Capture the cell that displays the provided text and extract its (x, y) central coordinate. 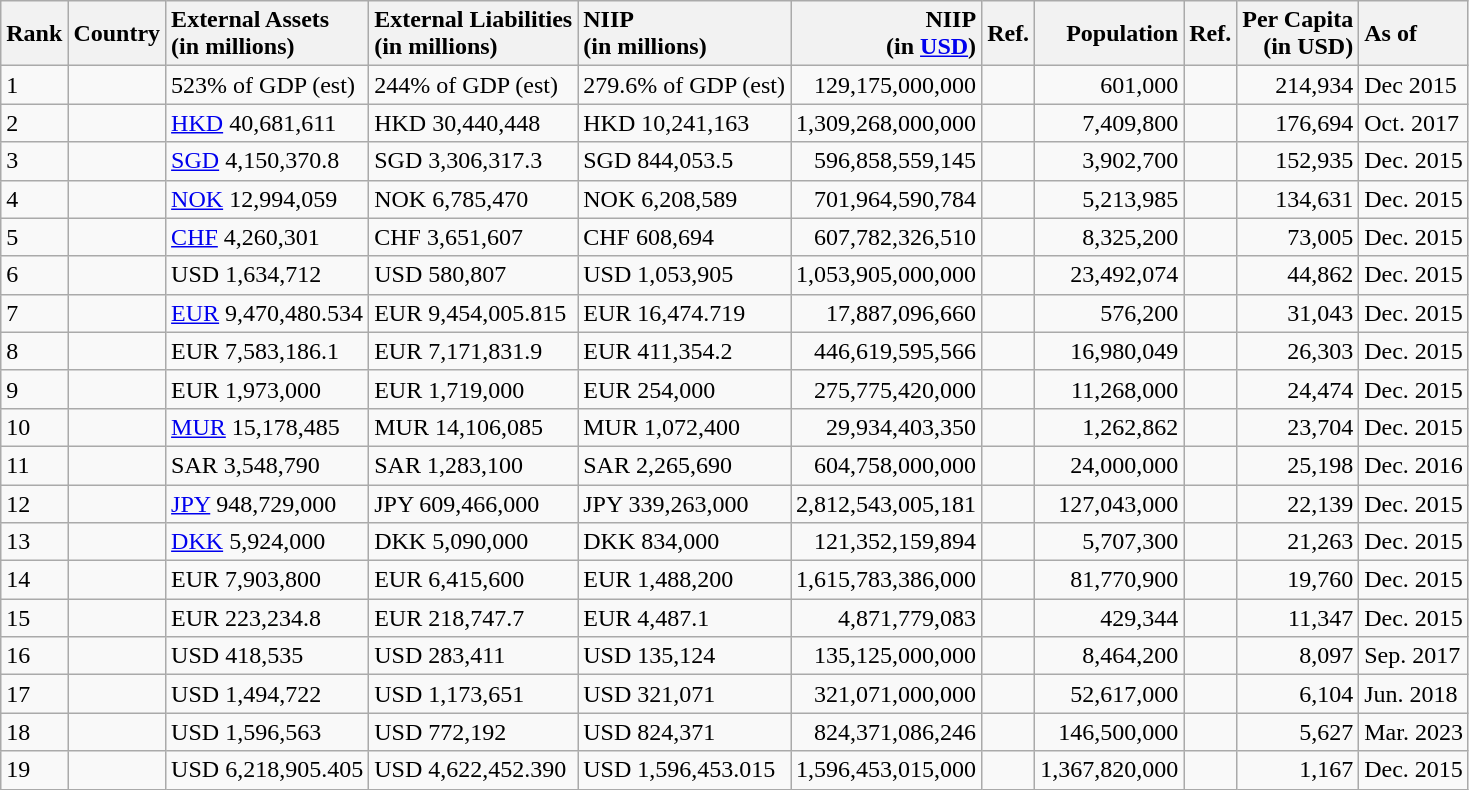
29,934,403,350 (886, 427)
523% of GDP (est) (268, 85)
214,934 (1298, 85)
JPY 339,263,000 (684, 503)
5,707,300 (1110, 542)
CHF 608,694 (684, 237)
11,347 (1298, 618)
576,200 (1110, 313)
701,964,590,784 (886, 199)
EUR 9,454,005.815 (474, 313)
Sep. 2017 (1414, 656)
USD 1,634,712 (268, 275)
USD 6,218,905.405 (268, 770)
JPY 948,729,000 (268, 503)
1,309,268,000,000 (886, 123)
73,005 (1298, 237)
17,887,096,660 (886, 313)
EUR 1,973,000 (268, 389)
152,935 (1298, 161)
7 (34, 313)
81,770,900 (1110, 580)
EUR 6,415,600 (474, 580)
EUR 7,583,186.1 (268, 351)
3 (34, 161)
EUR 1,719,000 (474, 389)
146,500,000 (1110, 732)
NIIP(in USD) (886, 34)
13 (34, 542)
Population (1110, 34)
17 (34, 694)
Per Capita(in USD) (1298, 34)
USD 4,622,452.390 (474, 770)
Jun. 2018 (1414, 694)
USD 1,053,905 (684, 275)
4,871,779,083 (886, 618)
Rank (34, 34)
SGD 844,053.5 (684, 161)
SAR 1,283,100 (474, 465)
EUR 4,487.1 (684, 618)
44,862 (1298, 275)
USD 283,411 (474, 656)
11 (34, 465)
16 (34, 656)
Dec 2015 (1414, 85)
JPY 609,466,000 (474, 503)
275,775,420,000 (886, 389)
DKK 5,090,000 (474, 542)
10 (34, 427)
NOK 12,994,059 (268, 199)
Country (117, 34)
USD 1,494,722 (268, 694)
USD 1,596,453.015 (684, 770)
429,344 (1110, 618)
16,980,049 (1110, 351)
121,352,159,894 (886, 542)
24,474 (1298, 389)
127,043,000 (1110, 503)
USD 824,371 (684, 732)
USD 580,807 (474, 275)
Oct. 2017 (1414, 123)
11,268,000 (1110, 389)
MUR 14,106,085 (474, 427)
31,043 (1298, 313)
Mar. 2023 (1414, 732)
MUR 1,072,400 (684, 427)
19 (34, 770)
6,104 (1298, 694)
4 (34, 199)
23,704 (1298, 427)
5,213,985 (1110, 199)
DKK 834,000 (684, 542)
DKK 5,924,000 (268, 542)
1,053,905,000,000 (886, 275)
22,139 (1298, 503)
1 (34, 85)
9 (34, 389)
1,367,820,000 (1110, 770)
26,303 (1298, 351)
2,812,543,005,181 (886, 503)
USD 1,173,651 (474, 694)
19,760 (1298, 580)
NIIP(in millions) (684, 34)
5 (34, 237)
5,627 (1298, 732)
1,167 (1298, 770)
18 (34, 732)
824,371,086,246 (886, 732)
596,858,559,145 (886, 161)
SAR 2,265,690 (684, 465)
24,000,000 (1110, 465)
446,619,595,566 (886, 351)
15 (34, 618)
EUR 223,234.8 (268, 618)
External Liabilities(in millions) (474, 34)
21,263 (1298, 542)
EUR 254,000 (684, 389)
3,902,700 (1110, 161)
As of (1414, 34)
EUR 218,747.7 (474, 618)
8 (34, 351)
Dec. 2016 (1414, 465)
USD 418,535 (268, 656)
USD 772,192 (474, 732)
HKD 40,681,611 (268, 123)
604,758,000,000 (886, 465)
1,596,453,015,000 (886, 770)
SGD 4,150,370.8 (268, 161)
HKD 30,440,448 (474, 123)
135,125,000,000 (886, 656)
External Assets(in millions) (268, 34)
SAR 3,548,790 (268, 465)
129,175,000,000 (886, 85)
NOK 6,208,589 (684, 199)
1,262,862 (1110, 427)
EUR 9,470,480.534 (268, 313)
244% of GDP (est) (474, 85)
14 (34, 580)
EUR 7,171,831.9 (474, 351)
SGD 3,306,317.3 (474, 161)
607,782,326,510 (886, 237)
USD 1,596,563 (268, 732)
EUR 16,474.719 (684, 313)
7,409,800 (1110, 123)
EUR 1,488,200 (684, 580)
NOK 6,785,470 (474, 199)
52,617,000 (1110, 694)
2 (34, 123)
EUR 411,354.2 (684, 351)
23,492,074 (1110, 275)
321,071,000,000 (886, 694)
6 (34, 275)
8,464,200 (1110, 656)
1,615,783,386,000 (886, 580)
601,000 (1110, 85)
176,694 (1298, 123)
USD 321,071 (684, 694)
8,097 (1298, 656)
134,631 (1298, 199)
8,325,200 (1110, 237)
279.6% of GDP (est) (684, 85)
MUR 15,178,485 (268, 427)
EUR 7,903,800 (268, 580)
CHF 3,651,607 (474, 237)
USD 135,124 (684, 656)
25,198 (1298, 465)
HKD 10,241,163 (684, 123)
12 (34, 503)
CHF 4,260,301 (268, 237)
